Find where the given text appears and provide that cell's center as (x, y) coordinate. 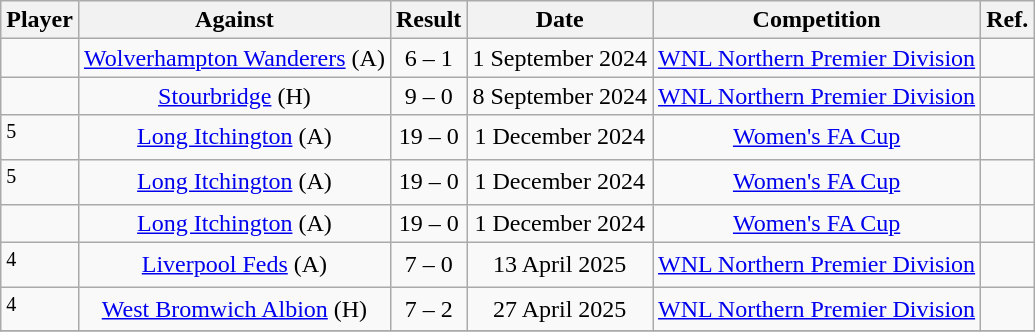
Result (428, 20)
8 September 2024 (560, 96)
1 September 2024 (560, 58)
7 – 2 (428, 310)
6 – 1 (428, 58)
7 – 0 (428, 264)
Wolverhampton Wanderers (A) (234, 58)
9 – 0 (428, 96)
Ref. (1008, 20)
Player (40, 20)
Competition (817, 20)
13 April 2025 (560, 264)
Against (234, 20)
27 April 2025 (560, 310)
Stourbridge (H) (234, 96)
Liverpool Feds (A) (234, 264)
West Bromwich Albion (H) (234, 310)
Date (560, 20)
